For the text-containing cell, return its midpoint in [x, y] coordinate format. 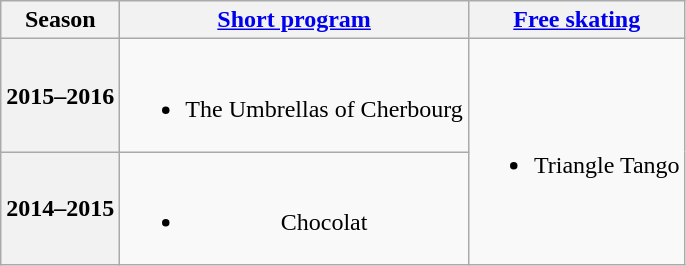
2014–2015 [60, 208]
Season [60, 20]
Free skating [576, 20]
The Umbrellas of Cherbourg [294, 96]
2015–2016 [60, 96]
Triangle Tango [576, 152]
Chocolat [294, 208]
Short program [294, 20]
